Identify which cell holds the provided text, then report its (x, y) central coordinate. 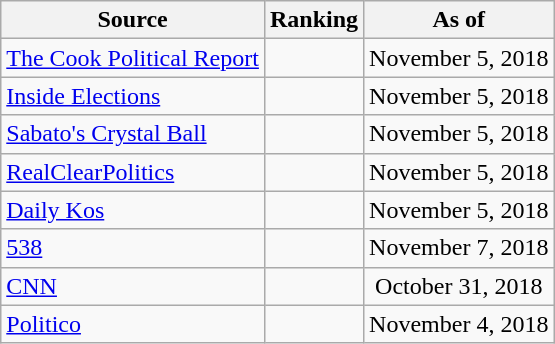
Sabato's Crystal Ball (133, 134)
Source (133, 20)
November 7, 2018 (459, 248)
October 31, 2018 (459, 286)
538 (133, 248)
Ranking (314, 20)
As of (459, 20)
RealClearPolitics (133, 172)
November 4, 2018 (459, 324)
Politico (133, 324)
Daily Kos (133, 210)
Inside Elections (133, 96)
CNN (133, 286)
The Cook Political Report (133, 58)
